Determine the [X, Y] coordinate at the center of the cell enclosing the given text.  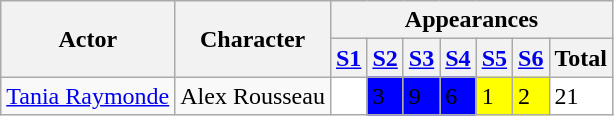
6 [458, 96]
S2 [385, 58]
S6 [531, 58]
1 [494, 96]
Actor [88, 39]
Character [253, 39]
9 [421, 96]
Tania Raymonde [88, 96]
S1 [348, 58]
S4 [458, 58]
Appearances [471, 20]
21 [581, 96]
3 [385, 96]
Alex Rousseau [253, 96]
S3 [421, 58]
Total [581, 58]
S5 [494, 58]
2 [531, 96]
